Identify which cell holds the provided text, then report its (X, Y) central coordinate. 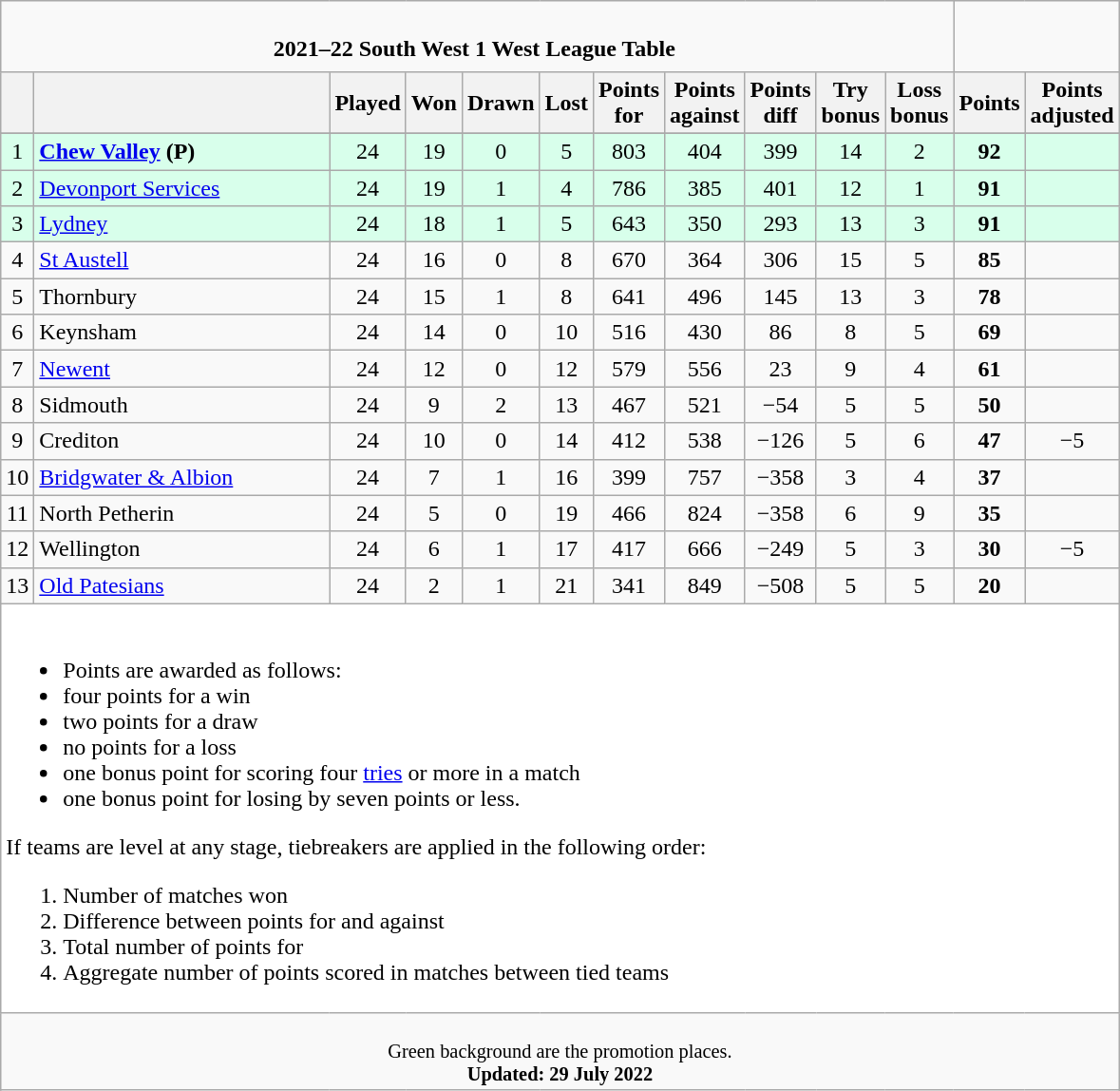
20 (990, 585)
341 (629, 585)
North Petherin (182, 513)
401 (781, 187)
−54 (781, 405)
Won (433, 103)
350 (705, 224)
496 (705, 297)
17 (566, 549)
Played (368, 103)
Green background are the promotion places. Updated: 29 July 2022 (560, 1051)
−126 (781, 441)
641 (629, 297)
Points against (705, 103)
293 (781, 224)
85 (990, 260)
Sidmouth (182, 405)
92 (990, 151)
385 (705, 187)
430 (705, 333)
666 (705, 549)
47 (990, 441)
803 (629, 151)
61 (990, 369)
516 (629, 333)
579 (629, 369)
404 (705, 151)
538 (705, 441)
824 (705, 513)
Drawn (501, 103)
Keynsham (182, 333)
306 (781, 260)
643 (629, 224)
849 (705, 585)
Points diff (781, 103)
35 (990, 513)
−508 (781, 585)
670 (629, 260)
18 (433, 224)
Devonport Services (182, 187)
Points (990, 103)
Points for (629, 103)
467 (629, 405)
Loss bonus (920, 103)
St Austell (182, 260)
11 (17, 513)
Bridgwater & Albion (182, 477)
30 (990, 549)
417 (629, 549)
Try bonus (850, 103)
Old Patesians (182, 585)
−249 (781, 549)
466 (629, 513)
145 (781, 297)
86 (781, 333)
757 (705, 477)
69 (990, 333)
521 (705, 405)
23 (781, 369)
Newent (182, 369)
50 (990, 405)
Chew Valley (P) (182, 151)
78 (990, 297)
Wellington (182, 549)
556 (705, 369)
Lost (566, 103)
Points adjusted (1072, 103)
364 (705, 260)
786 (629, 187)
412 (629, 441)
Crediton (182, 441)
37 (990, 477)
21 (566, 585)
Lydney (182, 224)
Thornbury (182, 297)
